Extract the [x, y] coordinate from the center of the cell holding the provided text.  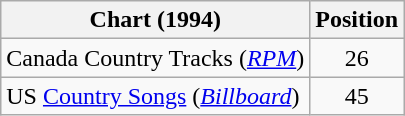
Canada Country Tracks (RPM) [156, 58]
US Country Songs (Billboard) [156, 96]
Position [357, 20]
26 [357, 58]
45 [357, 96]
Chart (1994) [156, 20]
